Determine the [X, Y] coordinate at the center of the cell enclosing the given text.  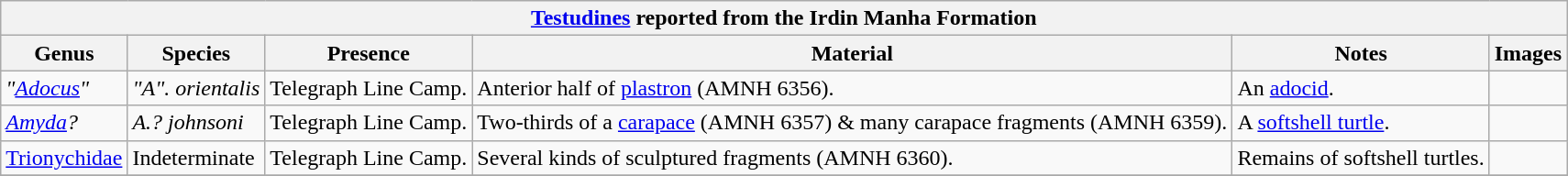
Presence [369, 53]
Trionychidae [64, 158]
Testudines reported from the Irdin Manha Formation [784, 18]
An adocid. [1361, 88]
Genus [64, 53]
Indeterminate [196, 158]
Anterior half of plastron (AMNH 6356). [853, 88]
Images [1528, 53]
"Adocus" [64, 88]
A softshell turtle. [1361, 123]
Several kinds of sculptured fragments (AMNH 6360). [853, 158]
Two-thirds of a carapace (AMNH 6357) & many carapace fragments (AMNH 6359). [853, 123]
Material [853, 53]
Remains of softshell turtles. [1361, 158]
Amyda? [64, 123]
A.? johnsoni [196, 123]
"A". orientalis [196, 88]
Species [196, 53]
Notes [1361, 53]
